Search for the cell housing the specified text and yield its [X, Y] center coordinate. 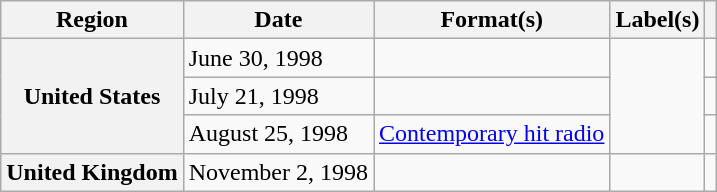
November 2, 1998 [278, 172]
United Kingdom [92, 172]
Label(s) [658, 20]
August 25, 1998 [278, 134]
Contemporary hit radio [492, 134]
July 21, 1998 [278, 96]
June 30, 1998 [278, 58]
Region [92, 20]
Format(s) [492, 20]
United States [92, 96]
Date [278, 20]
